From the cell containing the given text, extract its center point as [x, y] coordinate. 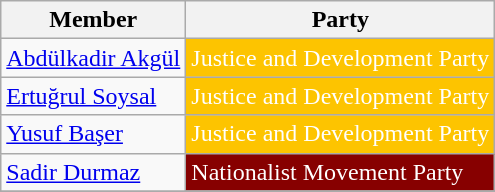
Party [340, 20]
Nationalist Movement Party [340, 172]
Sadir Durmaz [94, 172]
Abdülkadir Akgül [94, 58]
Member [94, 20]
Yusuf Başer [94, 134]
Ertuğrul Soysal [94, 96]
